Provide the (X, Y) coordinate of the cell's center where the given text is located.  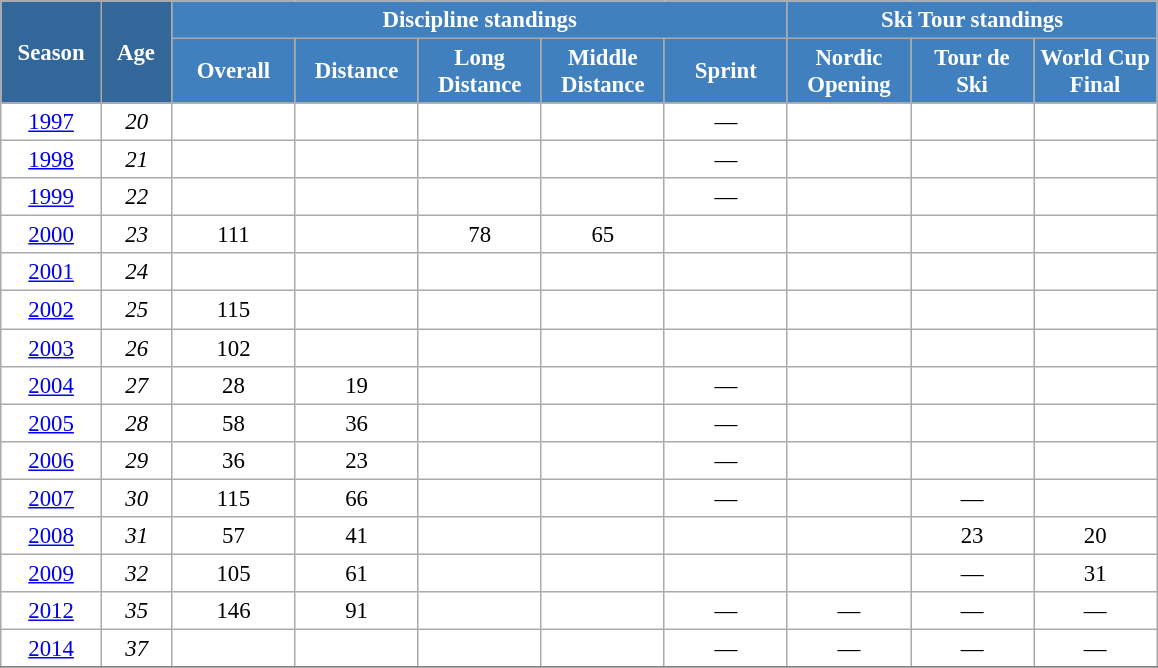
2004 (52, 385)
Season (52, 52)
58 (234, 423)
37 (136, 648)
21 (136, 160)
Overall (234, 72)
NordicOpening (848, 72)
Discipline standings (480, 20)
35 (136, 611)
61 (356, 573)
2001 (52, 273)
World CupFinal (1096, 72)
25 (136, 310)
102 (234, 348)
41 (356, 536)
Tour deSki (972, 72)
78 (480, 235)
2006 (52, 460)
Age (136, 52)
Long Distance (480, 72)
Distance (356, 72)
32 (136, 573)
Sprint (726, 72)
29 (136, 460)
2000 (52, 235)
1997 (52, 122)
65 (602, 235)
111 (234, 235)
22 (136, 197)
2007 (52, 498)
57 (234, 536)
105 (234, 573)
19 (356, 385)
2005 (52, 423)
Middle Distance (602, 72)
26 (136, 348)
30 (136, 498)
66 (356, 498)
Ski Tour standings (972, 20)
1998 (52, 160)
2003 (52, 348)
1999 (52, 197)
146 (234, 611)
2014 (52, 648)
2008 (52, 536)
27 (136, 385)
91 (356, 611)
2009 (52, 573)
24 (136, 273)
2002 (52, 310)
2012 (52, 611)
